Locate the cell with the specified text and output its [X, Y] center coordinate. 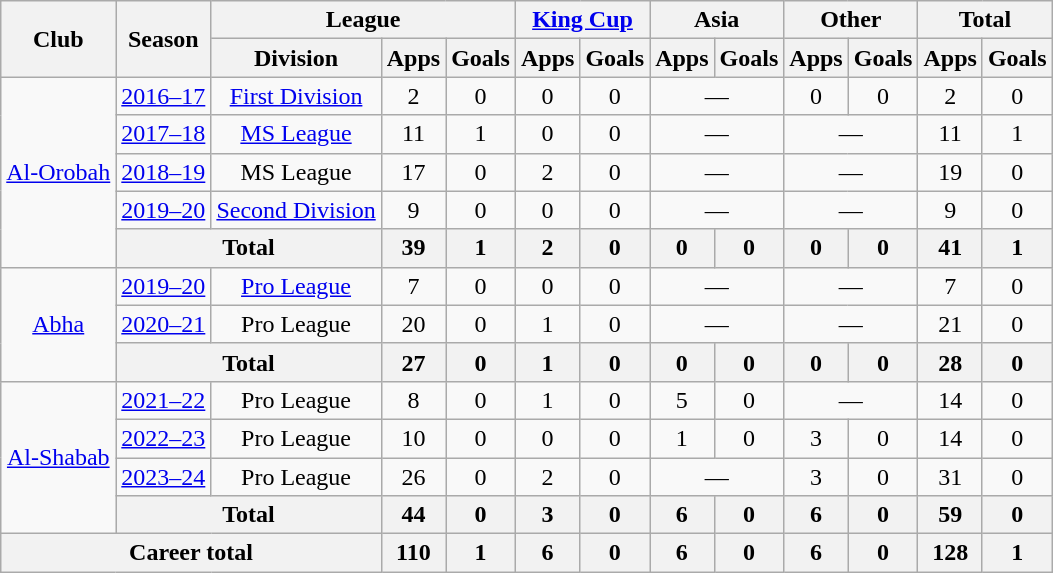
Club [58, 39]
2018–19 [164, 172]
39 [413, 248]
8 [413, 400]
21 [950, 324]
Season [164, 39]
Al-Orobah [58, 172]
28 [950, 362]
King Cup [582, 20]
10 [413, 438]
27 [413, 362]
2022–23 [164, 438]
Asia [717, 20]
Second Division [296, 210]
19 [950, 172]
Career total [191, 553]
17 [413, 172]
41 [950, 248]
2020–21 [164, 324]
Other [851, 20]
League [364, 20]
128 [950, 553]
2016–17 [164, 96]
2017–18 [164, 134]
44 [413, 515]
First Division [296, 96]
2023–24 [164, 477]
Al-Shabab [58, 457]
20 [413, 324]
5 [682, 400]
Abha [58, 324]
2021–22 [164, 400]
110 [413, 553]
59 [950, 515]
Division [296, 58]
31 [950, 477]
26 [413, 477]
